Provide the (x, y) coordinate of the cell's center where the given text is located.  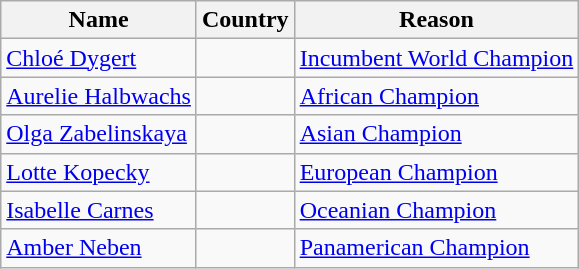
European Champion (436, 172)
Isabelle Carnes (99, 210)
Aurelie Halbwachs (99, 96)
Oceanian Champion (436, 210)
Chloé Dygert (99, 58)
Asian Champion (436, 134)
Incumbent World Champion (436, 58)
Olga Zabelinskaya (99, 134)
Amber Neben (99, 248)
Lotte Kopecky (99, 172)
African Champion (436, 96)
Country (245, 20)
Panamerican Champion (436, 248)
Reason (436, 20)
Name (99, 20)
